For the text-containing cell, return its midpoint in [X, Y] coordinate format. 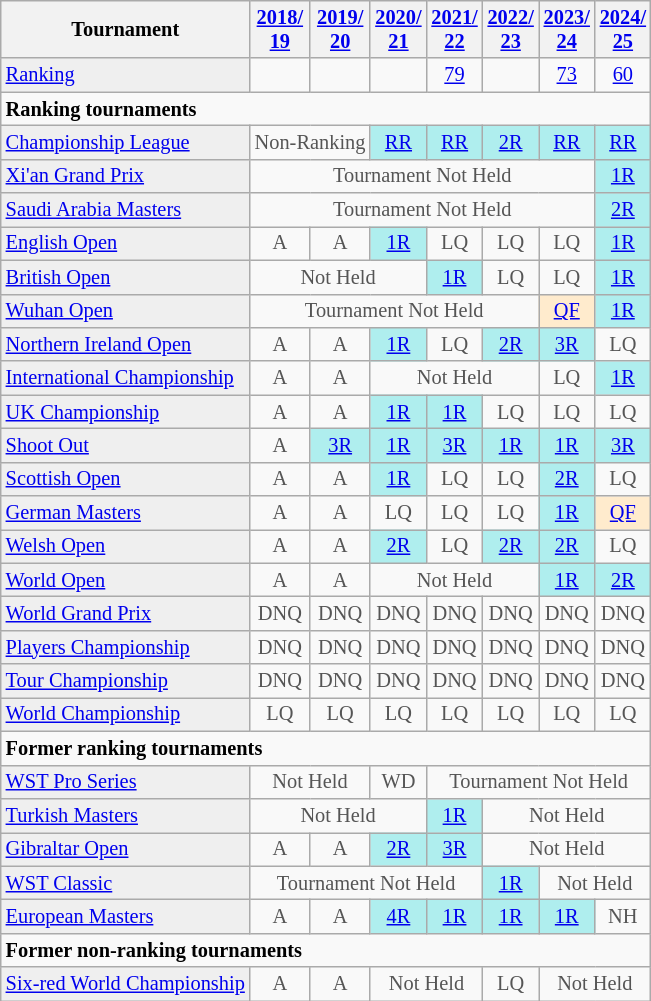
Tour Championship [126, 681]
World Championship [126, 714]
Gibraltar Open [126, 849]
Tournament [126, 29]
Scottish Open [126, 479]
German Masters [126, 513]
British Open [126, 277]
Ranking tournaments [326, 109]
2022/23 [511, 29]
Championship League [126, 142]
60 [623, 75]
NH [623, 916]
World Open [126, 580]
WST Classic [126, 883]
UK Championship [126, 412]
WST Pro Series [126, 782]
2018/19 [280, 29]
2020/21 [398, 29]
European Masters [126, 916]
World Grand Prix [126, 613]
73 [567, 75]
2023/24 [567, 29]
Former non-ranking tournaments [326, 950]
79 [454, 75]
English Open [126, 243]
2019/20 [340, 29]
2021/22 [454, 29]
Former ranking tournaments [326, 748]
WD [398, 782]
2024/25 [623, 29]
Wuhan Open [126, 311]
Saudi Arabia Masters [126, 210]
Northern Ireland Open [126, 344]
Six-red World Championship [126, 984]
Turkish Masters [126, 815]
Shoot Out [126, 445]
Welsh Open [126, 546]
Non-Ranking [310, 142]
Players Championship [126, 647]
International Championship [126, 378]
Xi'an Grand Prix [126, 176]
Ranking [126, 75]
4R [398, 916]
